Scan for the cell matching the given text and deliver its (x, y) coordinate at center. 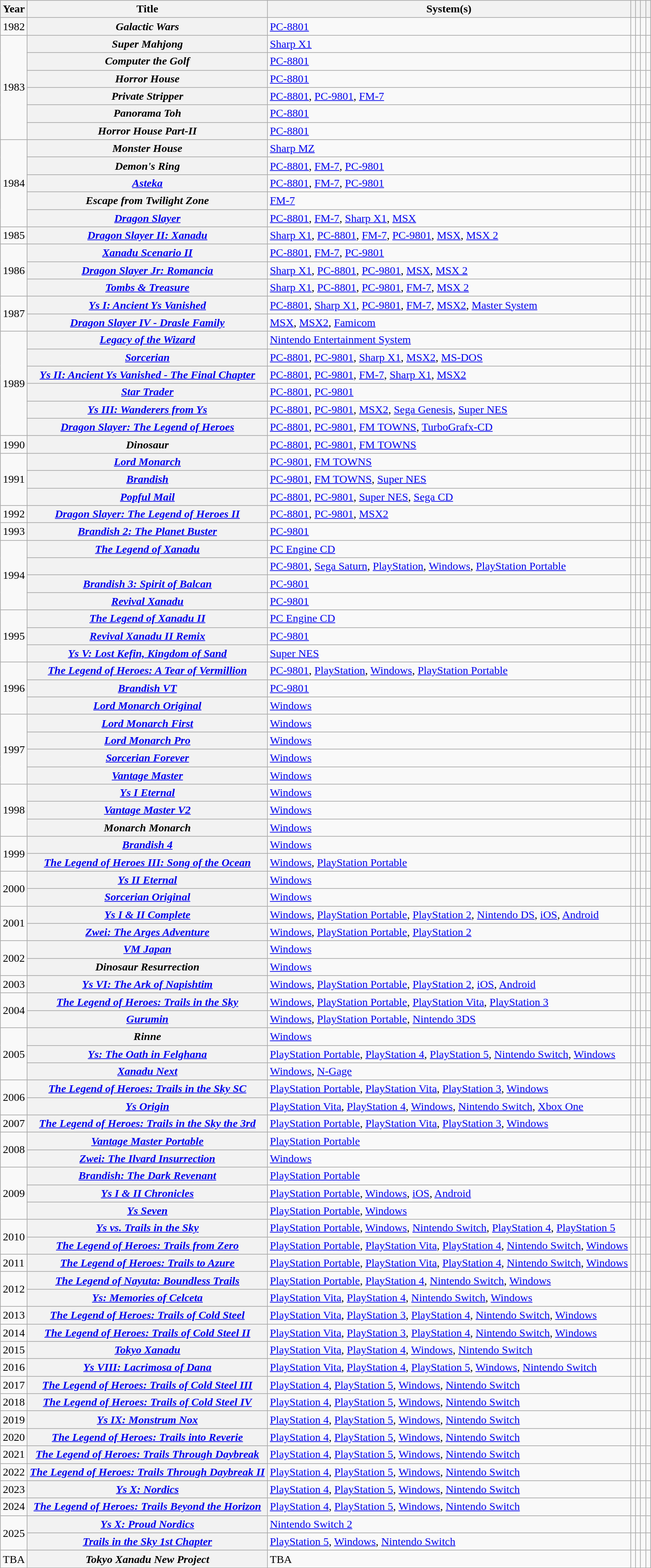
The Legend of Heroes: Trails to Azure (147, 1263)
2005 (14, 1054)
2019 (14, 1420)
Ys III: Wanderers from Ys (147, 410)
Star Trader (147, 392)
Tombs & Treasure (147, 288)
Brandish 2: The Planet Buster (147, 532)
PC-8801, Sharp X1, PC-9801, FM-7, MSX2, Master System (449, 305)
Vantage Master V2 (147, 810)
Tokyo Xanadu New Project (147, 1559)
Ys Seven (147, 1211)
The Legend of Xanadu (147, 549)
1989 (14, 383)
Dragon Slayer (147, 218)
Revival Xanadu (147, 601)
2014 (14, 1333)
2015 (14, 1350)
Ys: Memories of Celceta (147, 1298)
Zwei: The Ilvard Insurrection (147, 1158)
2013 (14, 1315)
2022 (14, 1472)
2000 (14, 889)
2012 (14, 1289)
PC-8801, PC-9801 (449, 392)
Windows, PlayStation Portable, PlayStation 2 (449, 932)
2009 (14, 1193)
Asteka (147, 183)
Dragon Slayer II: Xanadu (147, 236)
2023 (14, 1489)
Vantage Master Portable (147, 1141)
Horror House Part-II (147, 131)
Dragon Slayer IV - Drasle Family (147, 323)
The Legend of Heroes: A Tear of Vermillion (147, 671)
Nintendo Entertainment System (449, 340)
Lord Monarch First (147, 723)
2004 (14, 1010)
1990 (14, 444)
The Legend of Heroes: Trails of Cold Steel II (147, 1333)
PC-8801, FM-7, Sharp X1, MSX (449, 218)
PlayStation Vita, PlayStation 4, Nintendo Switch, Windows (449, 1298)
PlayStation Portable, Windows (449, 1211)
2003 (14, 984)
The Legend of Heroes: Trails into Reverie (147, 1437)
Rinne (147, 1036)
Windows, N-Gage (449, 1072)
Xanadu Next (147, 1072)
The Legend of Heroes: Trails of Cold Steel IV (147, 1402)
Panorama Toh (147, 113)
PlayStation Portable, PlayStation 4, PlayStation 5, Nintendo Switch, Windows (449, 1054)
The Legend of Heroes: Trails in the Sky the 3rd (147, 1124)
Brandish 3: Spirit of Balcan (147, 584)
Ys I & II Complete (147, 915)
Ys IX: Monstrum Nox (147, 1420)
1998 (14, 810)
The Legend of Nayuta: Boundless Trails (147, 1280)
Popful Mail (147, 496)
2018 (14, 1402)
Galactic Wars (147, 27)
Sorcerian Original (147, 897)
Dragon Slayer: The Legend of Heroes (147, 427)
2011 (14, 1263)
The Legend of Heroes: Trails Through Daybreak (147, 1455)
Windows, PlayStation Portable (449, 862)
Nintendo Switch 2 (449, 1524)
Horror House (147, 79)
Ys I & II Chronicles (147, 1193)
Super Mahjong (147, 44)
Sharp X1, PC-8801, PC-9801, MSX, MSX 2 (449, 270)
Super NES (449, 653)
PC-9801, PlayStation, Windows, PlayStation Portable (449, 671)
Computer the Golf (147, 61)
PlayStation 5, Windows, Nintendo Switch (449, 1541)
PC-8801, PC-9801, FM TOWNS (449, 444)
Ys II Eternal (147, 880)
Ys VIII: Lacrimosa of Dana (147, 1368)
MSX, MSX2, Famicom (449, 323)
Ys X: Proud Nordics (147, 1524)
Ys: The Oath in Felghana (147, 1054)
2025 (14, 1533)
Xanadu Scenario II (147, 253)
PC-8801, PC-9801, FM TOWNS, TurboGrafx-CD (449, 427)
Sharp X1, PC-8801, FM-7, PC-9801, MSX, MSX 2 (449, 236)
1985 (14, 236)
PC-9801, Sega Saturn, PlayStation, Windows, PlayStation Portable (449, 566)
The Legend of Heroes: Trails of Cold Steel (147, 1315)
Brandish VT (147, 688)
1995 (14, 636)
2021 (14, 1455)
Zwei: The Arges Adventure (147, 932)
PlayStation Vita, PlayStation 4, Windows, Nintendo Switch (449, 1350)
PC-8801, PC-9801, FM-7 (449, 96)
PC-8801, PC-9801, Sharp X1, MSX2, MS-DOS (449, 357)
Dragon Slayer Jr: Romancia (147, 270)
2020 (14, 1437)
Brandish: The Dark Revenant (147, 1176)
2016 (14, 1368)
Brandish 4 (147, 845)
Trails in the Sky 1st Chapter (147, 1541)
Ys I Eternal (147, 793)
PC-8801, PC-9801, FM-7, Sharp X1, MSX2 (449, 375)
Vantage Master (147, 776)
2006 (14, 1098)
Sorcerian (147, 357)
Dinosaur (147, 444)
PlayStation Portable, Windows, Nintendo Switch, PlayStation 4, PlayStation 5 (449, 1228)
Ys I: Ancient Ys Vanished (147, 305)
PC-8801, PC-9801, MSX2 (449, 514)
The Legend of Heroes: Trails of Cold Steel III (147, 1385)
Monarch Monarch (147, 828)
Ys Origin (147, 1106)
2024 (14, 1507)
PlayStation Portable, PlayStation 4, Nintendo Switch, Windows (449, 1280)
PC-9801, FM TOWNS, Super NES (449, 479)
Tokyo Xanadu (147, 1350)
Ys vs. Trails in the Sky (147, 1228)
PC-9801, FM TOWNS (449, 462)
2008 (14, 1150)
Brandish (147, 479)
Demon's Ring (147, 166)
1997 (14, 749)
PC-8801, PC-9801, MSX2, Sega Genesis, Super NES (449, 410)
2002 (14, 958)
Ys II: Ancient Ys Vanished - The Final Chapter (147, 375)
1984 (14, 183)
Escape from Twilight Zone (147, 200)
2010 (14, 1237)
Ys V: Lost Kefin, Kingdom of Sand (147, 653)
The Legend of Heroes III: Song of the Ocean (147, 862)
Sorcerian Forever (147, 758)
Lord Monarch (147, 462)
1991 (14, 479)
2001 (14, 923)
Ys X: Nordics (147, 1489)
Revival Xanadu II Remix (147, 636)
The Legend of Heroes: Trails in the Sky (147, 1002)
Monster House (147, 148)
The Legend of Heroes: Trails Beyond the Horizon (147, 1507)
1999 (14, 854)
2007 (14, 1124)
VM Japan (147, 949)
Title (147, 9)
Year (14, 9)
Private Stripper (147, 96)
PC-8801, PC-9801, Super NES, Sega CD (449, 496)
1996 (14, 688)
Legacy of the Wizard (147, 340)
The Legend of Heroes: Trails in the Sky SC (147, 1089)
Windows, PlayStation Portable, Nintendo 3DS (449, 1019)
1993 (14, 532)
1983 (14, 87)
1982 (14, 27)
Sharp MZ (449, 148)
The Legend of Heroes: Trails Through Daybreak II (147, 1472)
1994 (14, 575)
Lord Monarch Original (147, 706)
2017 (14, 1385)
Gurumin (147, 1019)
Windows, PlayStation Portable, PlayStation 2, Nintendo DS, iOS, Android (449, 915)
The Legend of Xanadu II (147, 619)
1986 (14, 270)
FM-7 (449, 200)
Lord Monarch Pro (147, 740)
PlayStation Vita, PlayStation 4, PlayStation 5, Windows, Nintendo Switch (449, 1368)
1992 (14, 514)
Ys VI: The Ark of Napishtim (147, 984)
Dinosaur Resurrection (147, 967)
PlayStation Vita, PlayStation 4, Windows, Nintendo Switch, Xbox One (449, 1106)
Windows, PlayStation Portable, PlayStation 2, iOS, Android (449, 984)
The Legend of Heroes: Trails from Zero (147, 1245)
Sharp X1 (449, 44)
PlayStation Portable, Windows, iOS, Android (449, 1193)
1987 (14, 314)
Dragon Slayer: The Legend of Heroes II (147, 514)
System(s) (449, 9)
Windows, PlayStation Portable, PlayStation Vita, PlayStation 3 (449, 1002)
Sharp X1, PC-8801, PC-9801, FM-7, MSX 2 (449, 288)
